Locate the cell with the specified text and output its [x, y] center coordinate. 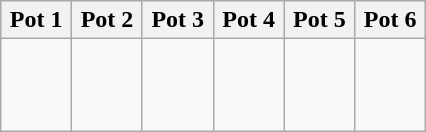
Pot 5 [320, 20]
Pot 4 [248, 20]
Pot 6 [390, 20]
Pot 1 [36, 20]
Pot 3 [178, 20]
Pot 2 [108, 20]
